Detect which cell encompasses the target text, then output its (x, y) center coordinate. 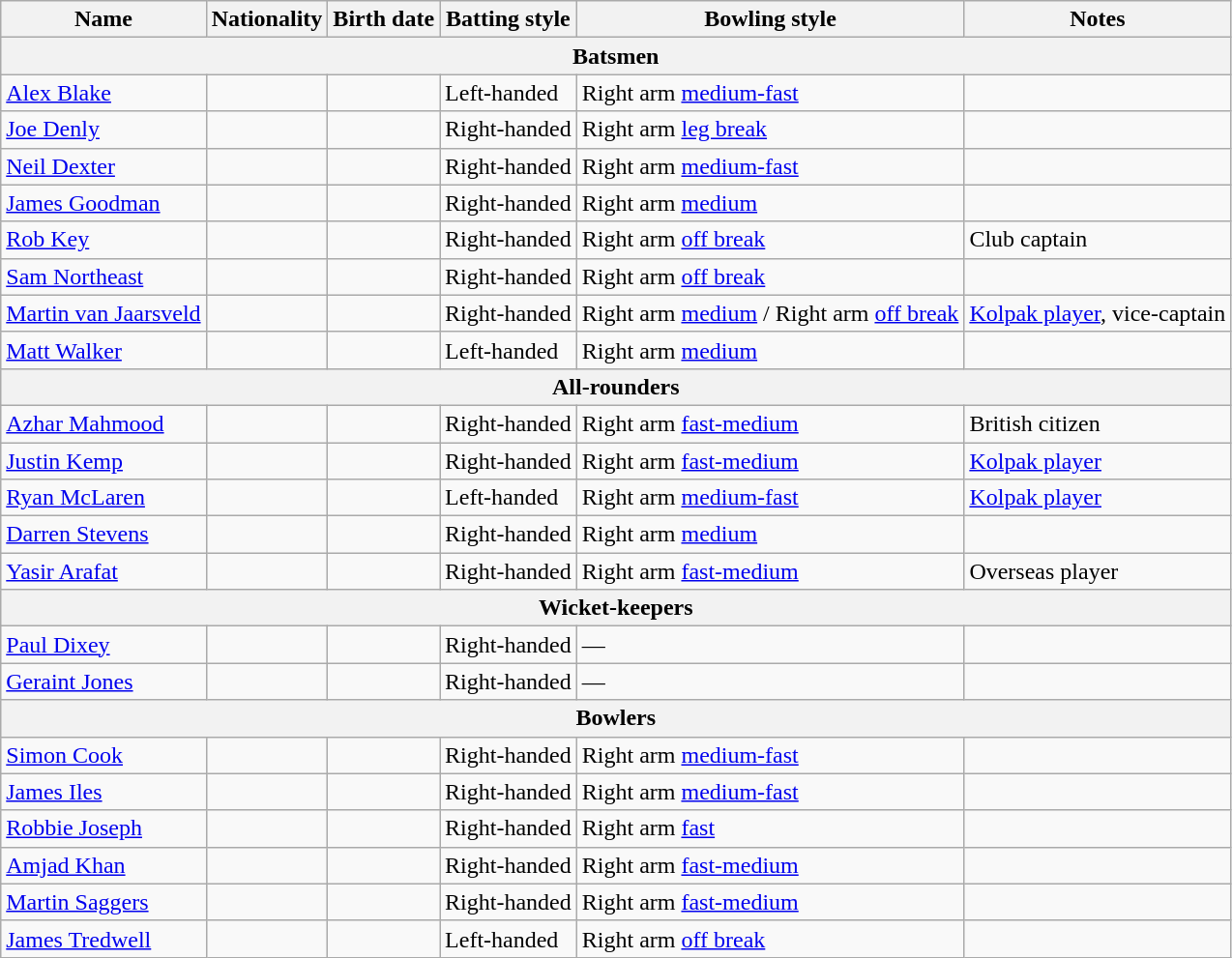
Rob Key (103, 240)
Sam Northeast (103, 276)
Notes (1098, 19)
Bowling style (770, 19)
Yasir Arafat (103, 571)
Right arm fast (770, 828)
Batting style (509, 19)
Right arm medium / Right arm off break (770, 313)
Nationality (267, 19)
James Iles (103, 792)
Martin van Jaarsveld (103, 313)
Amjad Khan (103, 865)
James Goodman (103, 203)
Club captain (1098, 240)
Azhar Mahmood (103, 423)
Wicket-keepers (616, 608)
Name (103, 19)
Paul Dixey (103, 645)
Geraint Jones (103, 682)
Alex Blake (103, 93)
Overseas player (1098, 571)
Ryan McLaren (103, 498)
Birth date (384, 19)
Matt Walker (103, 350)
All-rounders (616, 387)
Robbie Joseph (103, 828)
Bowlers (616, 718)
Kolpak player, vice-captain (1098, 313)
Justin Kemp (103, 461)
Simon Cook (103, 755)
Joe Denly (103, 130)
Martin Saggers (103, 902)
Batsmen (616, 56)
Right arm leg break (770, 130)
Neil Dexter (103, 166)
Darren Stevens (103, 535)
British citizen (1098, 423)
James Tredwell (103, 939)
